Capture the cell that displays the provided text and extract its (x, y) central coordinate. 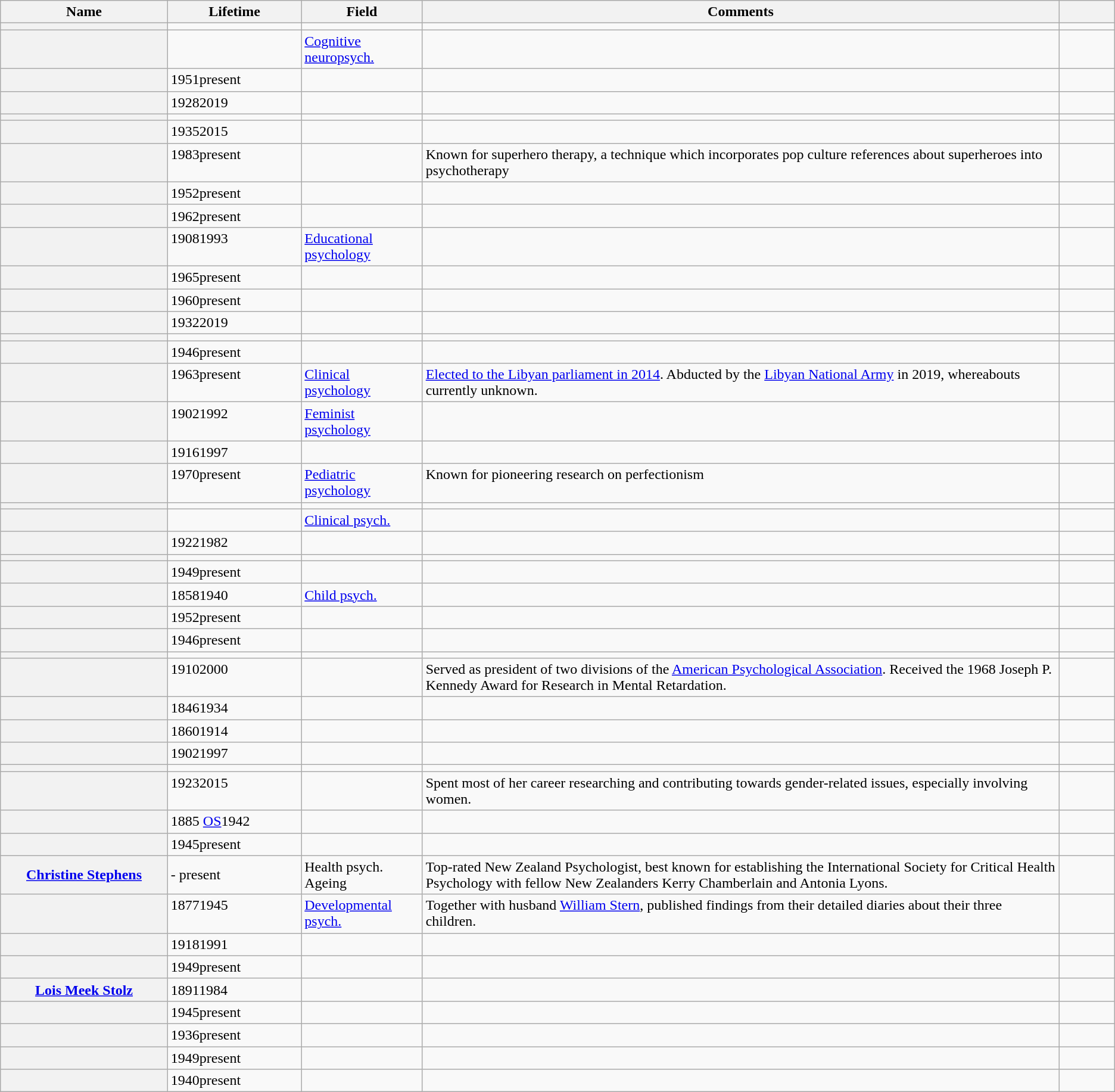
- present (234, 875)
Cognitive neuropsych. (362, 49)
18601914 (234, 731)
19021997 (234, 754)
Known for pioneering research on perfectionism (741, 483)
1940present (234, 1081)
Clinical psychology (362, 382)
1960present (234, 300)
19232015 (234, 791)
Known for superhero therapy, a technique which incorporates pop culture references about superheroes into psychotherapy (741, 162)
19021992 (234, 422)
1983present (234, 162)
1962present (234, 216)
1963present (234, 382)
Lifetime (234, 12)
1936present (234, 1035)
19102000 (234, 678)
Field (362, 12)
Clinical psych. (362, 520)
19161997 (234, 452)
1965present (234, 277)
1951present (234, 80)
19322019 (234, 323)
19181991 (234, 944)
18461934 (234, 708)
18771945 (234, 914)
19282019 (234, 102)
Together with husband William Stern, published findings from their detailed diaries about their three children. (741, 914)
Name (85, 12)
19081993 (234, 247)
Developmental psych. (362, 914)
Elected to the Libyan parliament in 2014. Abducted by the Libyan National Army in 2019, whereabouts currently unknown. (741, 382)
Feminist psychology (362, 422)
Child psych. (362, 595)
Educational psychology (362, 247)
18911984 (234, 990)
19352015 (234, 132)
Spent most of her career researching and contributing towards gender-related issues, especially involving women. (741, 791)
Comments (741, 12)
Pediatric psychology (362, 483)
Lois Meek Stolz (85, 990)
19221982 (234, 543)
Christine Stephens (85, 875)
1885 OS1942 (234, 822)
Health psych.Ageing (362, 875)
1970present (234, 483)
18581940 (234, 595)
